Search for the cell housing the specified text and yield its [x, y] center coordinate. 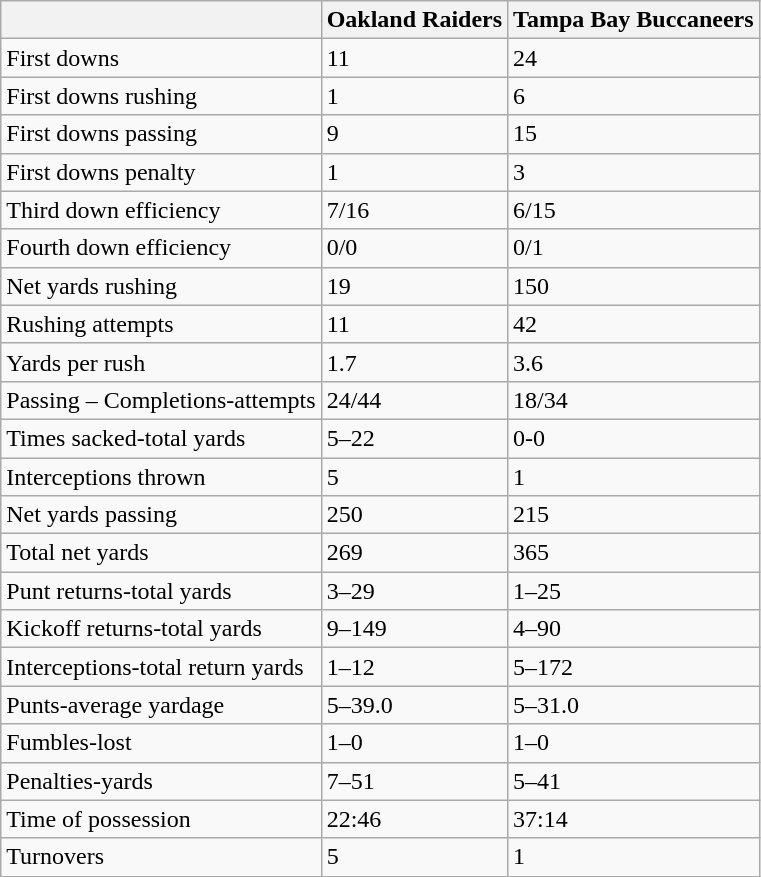
150 [634, 286]
0-0 [634, 438]
0/1 [634, 248]
Punt returns-total yards [161, 591]
Third down efficiency [161, 210]
Fourth down efficiency [161, 248]
3–29 [414, 591]
Rushing attempts [161, 324]
5–41 [634, 781]
Passing – Completions-attempts [161, 400]
Interceptions-total return yards [161, 667]
365 [634, 553]
3 [634, 172]
24 [634, 58]
215 [634, 515]
First downs penalty [161, 172]
42 [634, 324]
0/0 [414, 248]
5–172 [634, 667]
5–39.0 [414, 705]
Time of possession [161, 819]
22:46 [414, 819]
250 [414, 515]
5–22 [414, 438]
1–25 [634, 591]
7–51 [414, 781]
Net yards rushing [161, 286]
6 [634, 96]
18/34 [634, 400]
First downs [161, 58]
Times sacked-total yards [161, 438]
5–31.0 [634, 705]
Total net yards [161, 553]
First downs passing [161, 134]
9 [414, 134]
269 [414, 553]
First downs rushing [161, 96]
Turnovers [161, 857]
15 [634, 134]
Kickoff returns-total yards [161, 629]
Net yards passing [161, 515]
1–12 [414, 667]
7/16 [414, 210]
9–149 [414, 629]
19 [414, 286]
37:14 [634, 819]
4–90 [634, 629]
Oakland Raiders [414, 20]
24/44 [414, 400]
Interceptions thrown [161, 477]
Penalties-yards [161, 781]
Yards per rush [161, 362]
3.6 [634, 362]
Fumbles-lost [161, 743]
1.7 [414, 362]
Tampa Bay Buccaneers [634, 20]
6/15 [634, 210]
Punts-average yardage [161, 705]
